Scan for the cell matching the given text and deliver its [X, Y] coordinate at center. 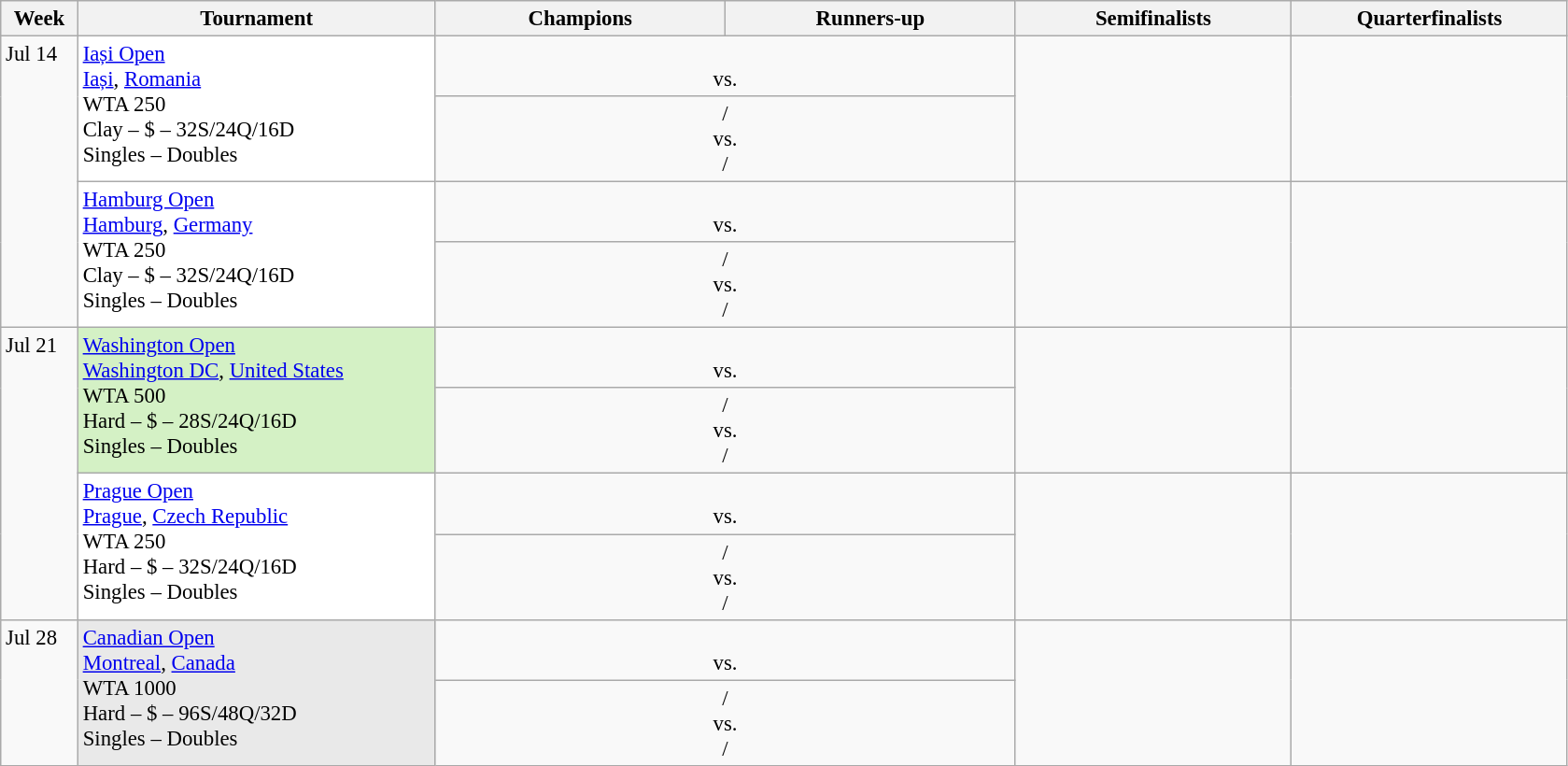
Quarterfinalists [1430, 19]
Tournament [256, 19]
Jul 14 [39, 182]
Semifinalists [1153, 19]
Runners-up [870, 19]
Hamburg OpenHamburg, GermanyWTA 250Clay – $ – 32S/24Q/16DSingles – Doubles [256, 255]
Champions [581, 19]
Canadian OpenMontreal, CanadaWTA 1000Hard – $ – 96S/48Q/32DSingles – Doubles [256, 692]
Jul 21 [39, 474]
Iași OpenIași, RomaniaWTA 250Clay – $ – 32S/24Q/16DSingles – Doubles [256, 109]
Week [39, 19]
Jul 28 [39, 692]
Prague OpenPrague, Czech RepublicWTA 250Hard – $ – 32S/24Q/16DSingles – Doubles [256, 546]
Washington OpenWashington DC, United StatesWTA 500Hard – $ – 28S/24Q/16DSingles – Doubles [256, 401]
